Extract the (X, Y) coordinate from the center of the cell holding the provided text.  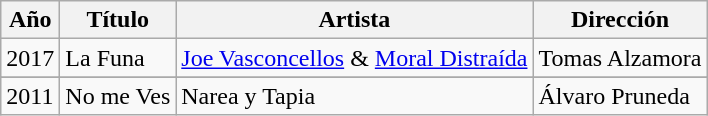
2017 (30, 58)
Álvaro Pruneda (620, 96)
Joe Vasconcellos & Moral Distraída (354, 58)
No me Ves (118, 96)
Narea y Tapia (354, 96)
Año (30, 20)
2011 (30, 96)
Artista (354, 20)
La Funa (118, 58)
Dirección (620, 20)
Tomas Alzamora (620, 58)
Título (118, 20)
